Return the (x, y) coordinate for the center point of the cell that contains the specified text.  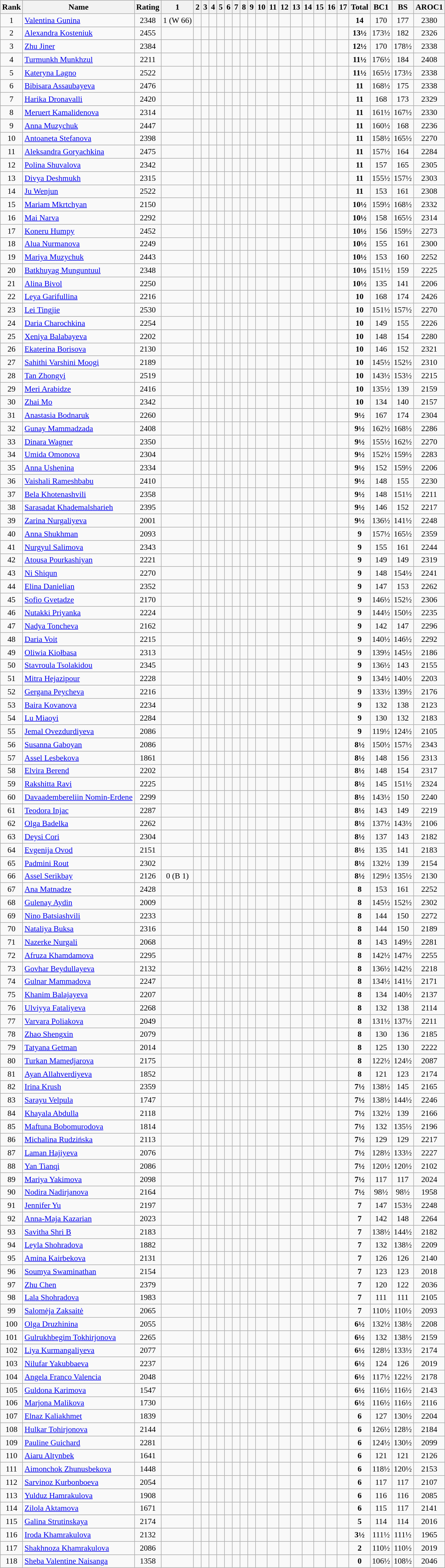
2379 (148, 1285)
1908 (148, 1496)
Irina Krush (78, 1087)
2317 (429, 771)
2178 (429, 1377)
23 (12, 310)
2157 (429, 402)
Anna-Maja Kazarian (78, 1219)
76 (12, 1008)
2165 (429, 1087)
Ana Matnadze (78, 890)
Vaishali Rameshbabu (78, 481)
110 (12, 1456)
95 (12, 1259)
2170 (148, 600)
2150 (148, 205)
Meruert Kamalidenova (78, 112)
2218 (429, 969)
Khanim Balajayeva (78, 995)
Khayala Abdulla (78, 1114)
Valentina Gunina (78, 20)
Angela Franco Valencia (78, 1377)
2519 (148, 376)
2049 (148, 1021)
2207 (148, 995)
Dinara Wagner (78, 442)
51 (12, 679)
2116 (429, 1403)
2018 (429, 1271)
147½ (402, 955)
161½ (381, 112)
18 (12, 244)
Amina Kairbekova (78, 1259)
117½ (381, 1377)
2221 (148, 560)
Elvira Berend (78, 771)
Ulviyya Fataliyeva (78, 1008)
2447 (148, 126)
167½ (402, 112)
67 (12, 890)
Baira Kovanova (78, 705)
2235 (429, 613)
28 (12, 376)
Leyla Shohradova (78, 1245)
Turmunkh Munkhzul (78, 60)
1730 (148, 1403)
2014 (148, 1048)
Name (78, 7)
Sarayu Velpula (78, 1100)
Deysi Cori (78, 837)
2305 (429, 165)
29 (12, 389)
Mai Narva (78, 218)
2352 (148, 587)
Zhao Shengxin (78, 1034)
Daria Voit (78, 639)
112 (12, 1482)
Nataliya Buksa (78, 929)
2324 (429, 784)
1671 (148, 1508)
Anna Shukhman (78, 534)
2055 (148, 1324)
136 (402, 1034)
36 (12, 481)
2296 (429, 626)
Bibisara Assaubayeva (78, 86)
2076 (148, 1153)
Michalina Rudzińska (78, 1140)
64 (12, 850)
88 (12, 1166)
2315 (148, 178)
Daria Charochkina (78, 323)
2151 (148, 850)
22 (12, 297)
118 (12, 1561)
2131 (148, 1259)
160½ (381, 126)
81 (12, 1074)
19 (12, 257)
2203 (429, 679)
2410 (148, 481)
61 (12, 810)
2308 (429, 192)
2137 (429, 995)
Divya Deshmukh (78, 178)
90 (12, 1192)
164 (402, 152)
Laman Hajiyeva (78, 1153)
2416 (148, 389)
Salomėja Zaksaitė (78, 1311)
Jemal Ovezdurdiyeva (78, 732)
2358 (148, 494)
137 (381, 837)
63 (12, 837)
2295 (148, 955)
84 (12, 1114)
2184 (429, 1430)
2264 (429, 1219)
109 (12, 1443)
2244 (429, 547)
2452 (148, 231)
2247 (148, 982)
122 (402, 1285)
2144 (148, 1430)
Polina Shuvalova (78, 165)
66 (12, 876)
Varvara Poliakova (78, 1021)
Anna Muzychuk (78, 126)
2319 (429, 560)
Assel Lesbekova (78, 758)
71 (12, 942)
2345 (148, 666)
1448 (148, 1469)
Nutakki Priyanka (78, 613)
1814 (148, 1127)
0 (B 1) (178, 876)
2123 (429, 705)
1839 (148, 1416)
68 (12, 903)
Lei Tingjie (78, 310)
2240 (429, 797)
Lu Miaoyi (78, 718)
Nurgyul Salimova (78, 547)
2085 (429, 1496)
2224 (148, 613)
2476 (148, 86)
74 (12, 982)
Liya Kurmangaliyeva (78, 1351)
59 (12, 784)
2310 (429, 363)
2287 (148, 810)
49 (12, 653)
Yan Tianqi (78, 1166)
2016 (429, 1522)
2186 (429, 653)
Ju Wenjun (78, 192)
131½ (381, 1021)
160 (402, 257)
52 (12, 692)
2140 (429, 1259)
Susanna Gaboyan (78, 745)
2230 (429, 481)
Turkan Mamedjarova (78, 1061)
2079 (148, 1034)
1958 (429, 1192)
Stavroula Tsolakidou (78, 666)
140 (402, 402)
2046 (429, 1561)
77 (12, 1021)
165 (402, 165)
Oliwia Kiołbasa (78, 653)
Batkhuyag Munguntuul (78, 271)
34 (12, 455)
1882 (148, 1245)
27 (12, 363)
176½ (381, 60)
2176 (429, 692)
103 (12, 1364)
Rank (12, 7)
Gergana Peycheva (78, 692)
159 (402, 271)
2316 (148, 929)
82 (12, 1087)
2228 (148, 679)
Gunay Mammadzada (78, 429)
Gulrukhbegim Tokhirjonova (78, 1337)
94 (12, 1245)
157 (381, 165)
33 (12, 442)
2254 (148, 323)
78 (12, 1034)
Umida Omonova (78, 455)
96 (12, 1271)
2054 (148, 1482)
2398 (148, 139)
2236 (429, 126)
Atousa Pourkashiyan (78, 560)
58 (12, 771)
Kateryna Lagno (78, 73)
Davaadembereliin Nomin-Erdene (78, 797)
2204 (429, 1416)
2329 (429, 99)
2455 (148, 33)
2330 (429, 112)
Tan Zhongyi (78, 376)
2273 (429, 231)
Evgenija Ovod (78, 850)
106½ (381, 1561)
Maftuna Bobomurodova (78, 1127)
Nadya Toncheva (78, 626)
35 (12, 468)
32 (12, 429)
Bela Khotenashvili (78, 494)
60 (12, 797)
37 (12, 494)
2300 (429, 244)
126½ (381, 1430)
2113 (148, 1140)
149½ (402, 942)
98 (12, 1298)
72 (12, 955)
2065 (148, 1311)
2153 (429, 1469)
89 (12, 1179)
2443 (148, 257)
2426 (429, 297)
Guldona Karimova (78, 1390)
Teodora Injac (78, 810)
Mitra Hejazipour (78, 679)
Zilola Aktamova (78, 1508)
3½ (360, 1535)
26 (12, 349)
44 (12, 587)
24 (12, 323)
2208 (429, 1324)
2171 (429, 982)
69 (12, 916)
108½ (402, 1561)
Nilufar Yakubbaeva (78, 1364)
1641 (148, 1456)
2114 (429, 1008)
2098 (148, 1179)
102 (12, 1351)
70 (12, 929)
2286 (429, 429)
53 (12, 705)
2222 (429, 1048)
Afruza Khamdamova (78, 955)
93 (12, 1232)
2162 (148, 626)
106 (12, 1403)
Sahithi Varshini Moogi (78, 363)
1852 (148, 1074)
2226 (429, 323)
Gulenay Aydin (78, 903)
Ayan Allahverdiyeva (78, 1074)
167 (381, 416)
2175 (148, 1061)
Assel Serikbay (78, 876)
87 (12, 1153)
154½ (402, 573)
1547 (148, 1390)
Total (360, 7)
Jennifer Yu (78, 1206)
2143 (429, 1390)
Zhu Jiner (78, 47)
54 (12, 718)
2350 (148, 442)
62 (12, 824)
177 (402, 20)
Alina Bivol (78, 284)
158 (381, 218)
Ni Shiqun (78, 573)
2249 (148, 244)
Elnaz Kaliakhmet (78, 1416)
Rating (148, 7)
2219 (429, 810)
Alexandra Kosteniuk (78, 33)
173 (402, 99)
2077 (148, 1351)
Olga Druzhinina (78, 1324)
31 (12, 416)
40 (12, 534)
Nodira Nadirjanova (78, 1192)
2334 (148, 468)
39 (12, 521)
Govhar Beydullayeva (78, 969)
2197 (148, 1206)
2420 (148, 99)
Leya Garifullina (78, 297)
Soumya Swaminathan (78, 1271)
2237 (148, 1364)
Lala Shohradova (78, 1298)
2209 (429, 1245)
2068 (148, 942)
Mariya Yakimova (78, 1179)
86 (12, 1140)
2141 (429, 1508)
2164 (148, 1192)
48 (12, 639)
Zhu Chen (78, 1285)
43 (12, 573)
2530 (148, 310)
12½ (360, 47)
Gulnar Mammadova (78, 982)
2048 (148, 1377)
2332 (429, 205)
124 (381, 1364)
2024 (429, 1179)
99 (12, 1311)
Anna Ushenina (78, 468)
Xeniya Balabayeva (78, 336)
2395 (148, 508)
Ekaterina Borisova (78, 349)
2009 (148, 903)
175 (402, 86)
Sofio Gvetadze (78, 600)
83 (12, 1100)
2102 (429, 1166)
21 (12, 284)
2250 (148, 284)
25 (12, 336)
13½ (360, 33)
55 (12, 732)
2196 (429, 1127)
75 (12, 995)
2428 (148, 890)
182 (402, 33)
97 (12, 1285)
AROC1 (429, 7)
BC1 (381, 7)
Olga Badelka (78, 824)
2260 (148, 416)
2326 (429, 33)
41 (12, 547)
105 (12, 1390)
2303 (429, 178)
2321 (429, 349)
Anastasia Bodnaruk (78, 416)
Yulduz Hamrakulova (78, 1496)
Padmini Rout (78, 863)
104 (12, 1377)
47 (12, 626)
125 (381, 1048)
Alua Nurmanova (78, 244)
2233 (148, 916)
Aiaru Altynbek (78, 1456)
2380 (429, 20)
Harika Dronavalli (78, 99)
2268 (148, 1008)
Zhai Mo (78, 402)
Mariam Mkrtchyan (78, 205)
1861 (148, 758)
2166 (429, 1114)
Elina Danielian (78, 587)
30 (12, 402)
92 (12, 1219)
Koneru Humpy (78, 231)
1965 (429, 1535)
108 (12, 1430)
2234 (148, 705)
Mariya Muzychuk (78, 257)
73 (12, 969)
Galina Strutinskaya (78, 1522)
Rakshitta Ravi (78, 784)
Sheba Valentine Naisanga (78, 1561)
Aimonchok Zhunusbekova (78, 1469)
113 (12, 1496)
2227 (429, 1153)
2155 (429, 666)
1358 (148, 1561)
Savitha Shri B (78, 1232)
80 (12, 1061)
127 (381, 1416)
Marjona Malikova (78, 1403)
1983 (148, 1298)
2246 (429, 1100)
45 (12, 600)
2272 (429, 916)
100 (12, 1324)
85 (12, 1127)
Hulkar Tohirjonova (78, 1430)
101 (12, 1337)
57 (12, 758)
BS (402, 7)
Iroda Khamrakulova (78, 1535)
42 (12, 560)
2036 (429, 1285)
Zarina Nurgaliyeva (78, 521)
79 (12, 1048)
2299 (148, 797)
Tatyana Getman (78, 1048)
65 (12, 863)
2475 (148, 152)
120 (381, 1285)
2106 (429, 824)
Nazerke Nurgali (78, 942)
2185 (429, 1034)
2384 (148, 47)
2241 (429, 573)
107 (12, 1416)
158½ (381, 139)
Antoaneta Stefanova (78, 139)
129½ (381, 876)
2023 (148, 1219)
Shakhnoza Khamrakulova (78, 1548)
46 (12, 613)
Aleksandra Goryachkina (78, 152)
2118 (148, 1114)
184 (402, 60)
38 (12, 508)
1747 (148, 1100)
0 (360, 1561)
Pauline Guichard (78, 1443)
1 (W 66) (178, 20)
2255 (429, 955)
Sarasadat Khademalsharieh (78, 508)
2280 (429, 336)
56 (12, 745)
2001 (148, 521)
119½ (381, 732)
Nino Batsiashvili (78, 916)
Sarvinoz Kurbonboeva (78, 1482)
91 (12, 1206)
2265 (148, 1337)
2099 (429, 1443)
50 (12, 666)
2306 (429, 600)
2087 (429, 1061)
178½ (402, 47)
2283 (429, 455)
118½ (381, 1469)
2107 (429, 1482)
20 (12, 271)
Meri Arabidze (78, 389)
